From the cell containing the given text, extract its center point as (x, y) coordinate. 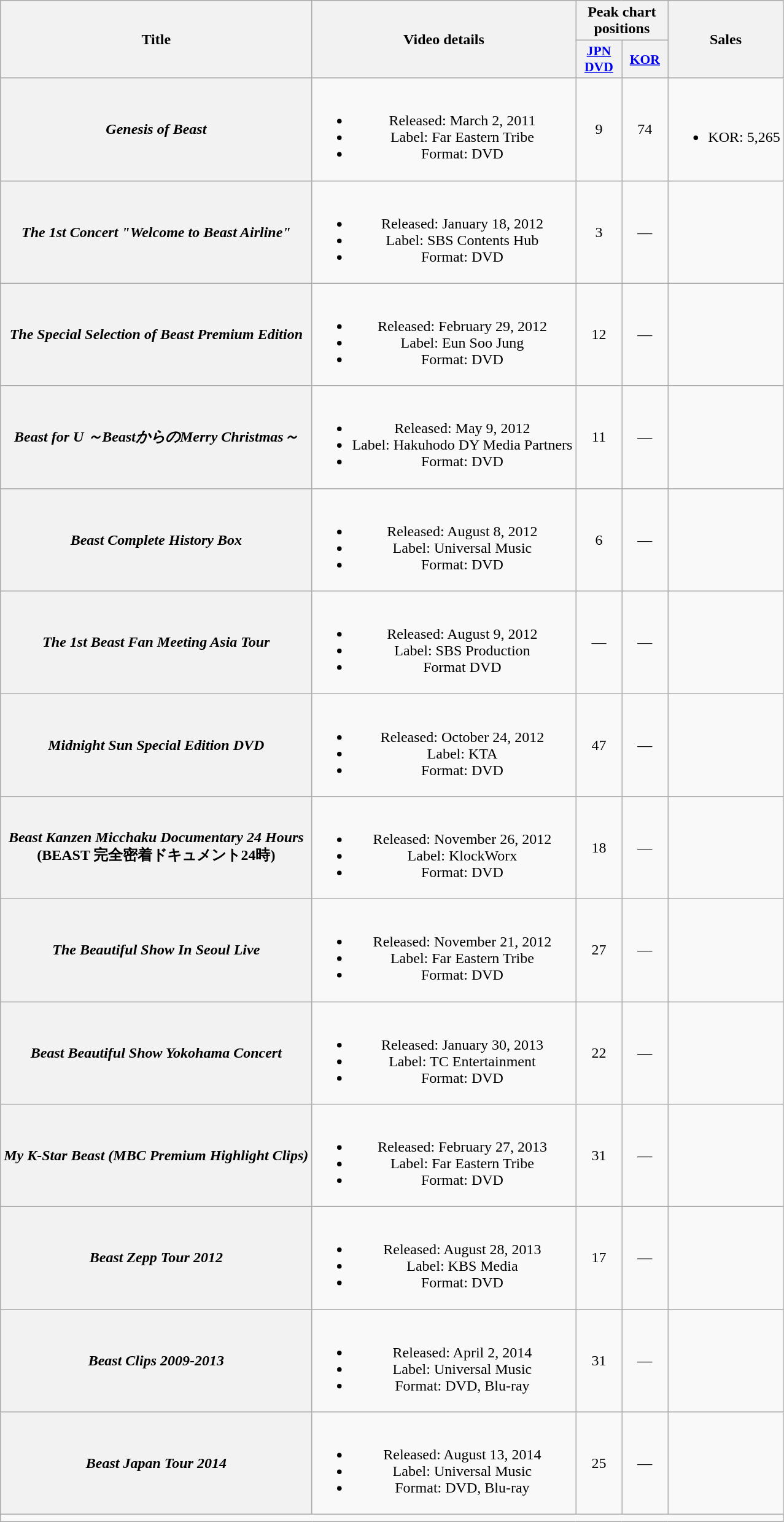
Genesis of Beast (156, 129)
Beast Complete History Box (156, 539)
Released: October 24, 2012 Label: KTAFormat: DVD (444, 744)
Peak chart positions (622, 21)
Released: August 13, 2014 Label: Universal MusicFormat: DVD, Blu-ray (444, 1463)
11 (599, 437)
Released: February 29, 2012 Label: Eun Soo JungFormat: DVD (444, 334)
The Beautiful Show In Seoul Live (156, 950)
Released: March 2, 2011 Label: Far Eastern TribeFormat: DVD (444, 129)
JPNDVD (599, 59)
Released: May 9, 2012 Label: Hakuhodo DY Media PartnersFormat: DVD (444, 437)
Beast Clips 2009-2013 (156, 1361)
Midnight Sun Special Edition DVD (156, 744)
25 (599, 1463)
The 1st Concert "Welcome to Beast Airline" (156, 232)
6 (599, 539)
My K-Star Beast (MBC Premium Highlight Clips) (156, 1156)
The Special Selection of Beast Premium Edition (156, 334)
12 (599, 334)
Released: August 8, 2012 Label: Universal MusicFormat: DVD (444, 539)
Beast Japan Tour 2014 (156, 1463)
17 (599, 1258)
Sales (726, 39)
KOR: 5,265 (726, 129)
27 (599, 950)
Beast Beautiful Show Yokohama Concert (156, 1053)
Released: January 30, 2013 Label: TC EntertainmentFormat: DVD (444, 1053)
Released: August 9, 2012 Label: SBS ProductionFormat DVD (444, 642)
The 1st Beast Fan Meeting Asia Tour (156, 642)
Beast Zepp Tour 2012 (156, 1258)
Released: November 26, 2012 Label: KlockWorxFormat: DVD (444, 848)
Beast for U ～BeastからのMerry Christmas～ (156, 437)
Released: November 21, 2012 Label: Far Eastern TribeFormat: DVD (444, 950)
47 (599, 744)
Released: April 2, 2014 Label: Universal MusicFormat: DVD, Blu-ray (444, 1361)
Video details (444, 39)
9 (599, 129)
74 (645, 129)
Released: January 18, 2012 Label: SBS Contents HubFormat: DVD (444, 232)
3 (599, 232)
KOR (645, 59)
Released: August 28, 2013 Label: KBS MediaFormat: DVD (444, 1258)
Title (156, 39)
18 (599, 848)
22 (599, 1053)
Beast Kanzen Micchaku Documentary 24 Hours(BEAST 完全密着ドキュメント24時) (156, 848)
Released: February 27, 2013 Label: Far Eastern TribeFormat: DVD (444, 1156)
